Provide the [x, y] coordinate of the cell's center where the given text is located.  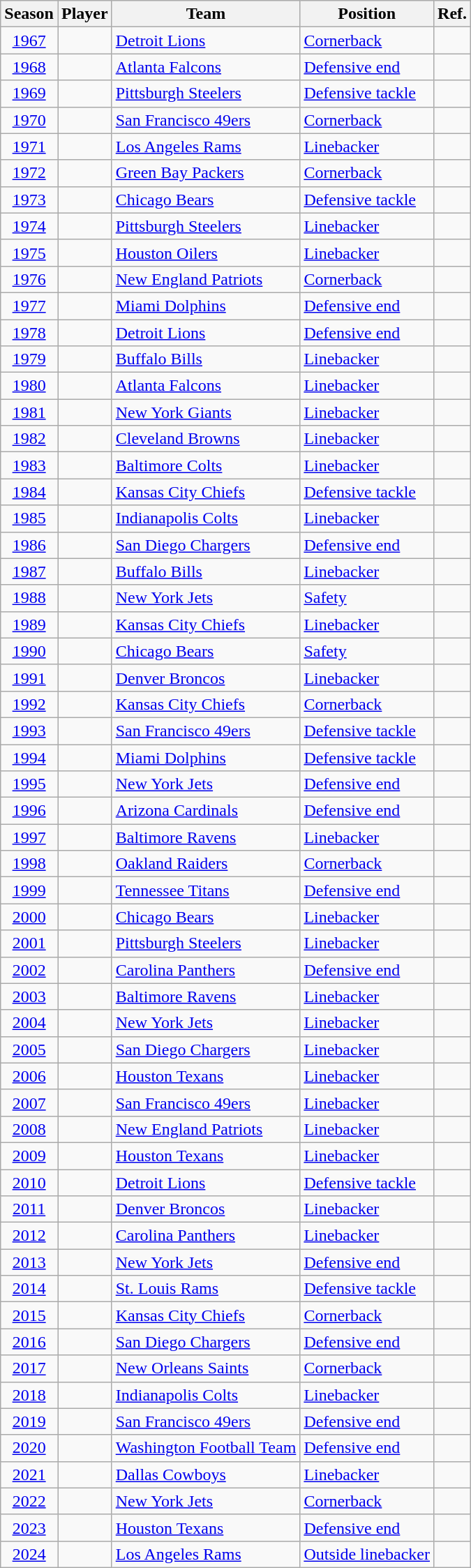
2011 [29, 1209]
1971 [29, 147]
1968 [29, 67]
Outside linebacker [367, 1554]
Position [367, 14]
2009 [29, 1156]
1977 [29, 306]
1995 [29, 784]
2015 [29, 1315]
2003 [29, 996]
Baltimore Colts [206, 465]
1973 [29, 200]
1993 [29, 731]
Player [84, 14]
St. Louis Rams [206, 1289]
Season [29, 14]
1981 [29, 412]
2024 [29, 1554]
2006 [29, 1076]
2017 [29, 1368]
1982 [29, 439]
2020 [29, 1448]
1990 [29, 651]
2004 [29, 1023]
2002 [29, 970]
1989 [29, 625]
1980 [29, 386]
1979 [29, 359]
1992 [29, 704]
2010 [29, 1183]
Green Bay Packers [206, 173]
1996 [29, 811]
2014 [29, 1289]
Houston Oilers [206, 253]
2023 [29, 1528]
2019 [29, 1421]
Arizona Cardinals [206, 811]
2022 [29, 1501]
1976 [29, 279]
1970 [29, 120]
1969 [29, 94]
1987 [29, 572]
1975 [29, 253]
2016 [29, 1342]
1985 [29, 518]
Washington Football Team [206, 1448]
Oakland Raiders [206, 864]
Cleveland Browns [206, 439]
2007 [29, 1103]
1983 [29, 465]
2018 [29, 1395]
1999 [29, 890]
New Orleans Saints [206, 1368]
1994 [29, 757]
1978 [29, 333]
1991 [29, 678]
Team [206, 14]
1984 [29, 492]
2012 [29, 1236]
2013 [29, 1262]
1974 [29, 226]
1988 [29, 598]
Dallas Cowboys [206, 1474]
2005 [29, 1050]
2001 [29, 943]
1998 [29, 864]
Ref. [452, 14]
Tennessee Titans [206, 890]
1972 [29, 173]
2008 [29, 1129]
2021 [29, 1474]
New York Giants [206, 412]
2000 [29, 917]
1997 [29, 837]
1967 [29, 40]
1986 [29, 545]
